For the text-containing cell, return its midpoint in (x, y) coordinate format. 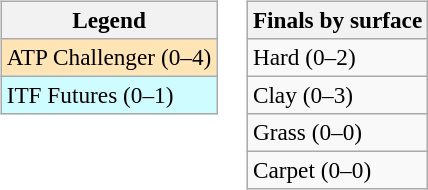
ATP Challenger (0–4) (108, 57)
ITF Futures (0–1) (108, 95)
Clay (0–3) (337, 95)
Legend (108, 20)
Grass (0–0) (337, 133)
Finals by surface (337, 20)
Carpet (0–0) (337, 171)
Hard (0–2) (337, 57)
